Pinpoint the cell where the given text exists, returning its [X, Y] midpoint coordinate. 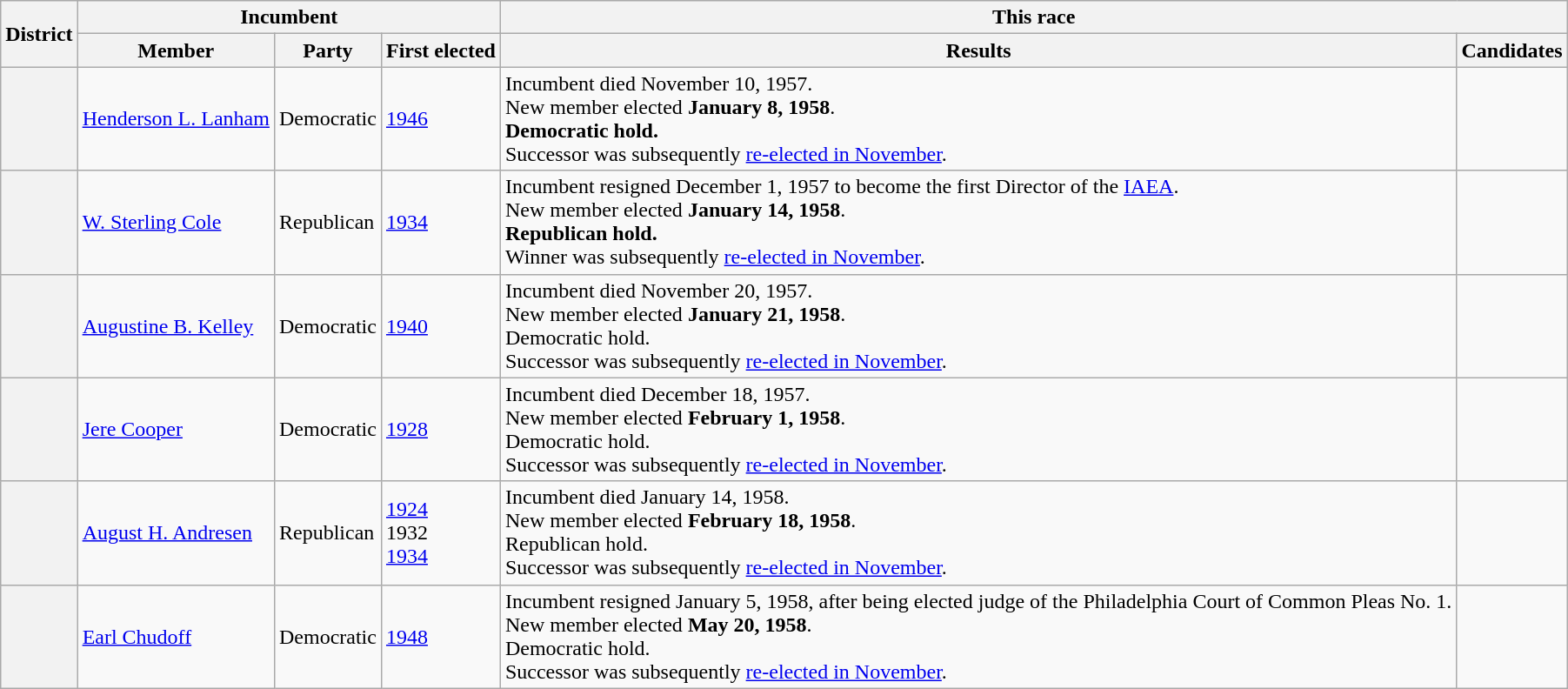
Party [327, 50]
Incumbent died December 18, 1957.New member elected February 1, 1958.Democratic hold.Successor was subsequently re-elected in November. [977, 430]
Results [977, 50]
Candidates [1511, 50]
This race [1033, 17]
1928 [440, 430]
Jere Cooper [176, 430]
Incumbent [289, 17]
W. Sterling Cole [176, 223]
1946 [440, 118]
First elected [440, 50]
1940 [440, 325]
1934 [440, 223]
Incumbent died January 14, 1958.New member elected February 18, 1958.Republican hold.Successor was subsequently re-elected in November. [977, 532]
Henderson L. Lanham [176, 118]
19241932 1934 [440, 532]
Incumbent died November 20, 1957.New member elected January 21, 1958.Democratic hold.Successor was subsequently re-elected in November. [977, 325]
Member [176, 50]
District [39, 34]
1948 [440, 637]
Incumbent died November 10, 1957.New member elected January 8, 1958.Democratic hold.Successor was subsequently re-elected in November. [977, 118]
Augustine B. Kelley [176, 325]
August H. Andresen [176, 532]
Earl Chudoff [176, 637]
